Output the [x, y] coordinate of the center of the cell containing the given text.  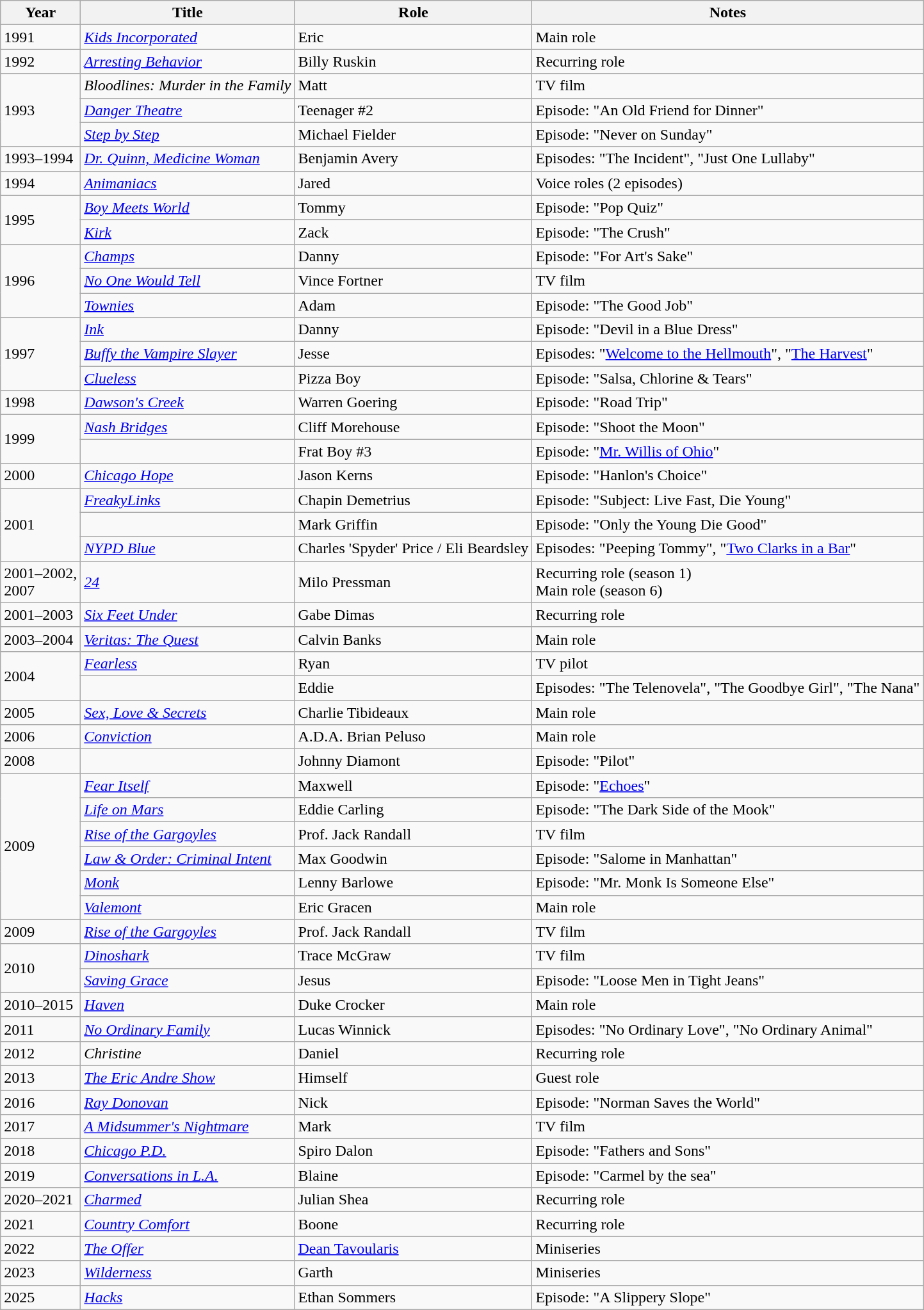
Adam [414, 305]
2025 [41, 1297]
Trace McGraw [414, 956]
2012 [41, 1053]
Voice roles (2 episodes) [727, 183]
Mark [414, 1127]
2005 [41, 713]
2004 [41, 675]
Step by Step [188, 134]
Episode: "Mr. Willis of Ohio" [727, 451]
2008 [41, 761]
2001 [41, 524]
Dean Tavoularis [414, 1249]
Lenny Barlowe [414, 883]
Episode: "Shoot the Moon" [727, 427]
Episode: "Echoes" [727, 786]
Haven [188, 1005]
24 [188, 581]
2001–2002,2007 [41, 581]
Kirk [188, 232]
Ethan Sommers [414, 1297]
A.D.A. Brian Peluso [414, 737]
Calvin Banks [414, 639]
Jesus [414, 980]
Episode: "Pop Quiz" [727, 207]
Year [41, 13]
Episode: "Devil in a Blue Dress" [727, 330]
Episode: "Fathers and Sons" [727, 1151]
Charmed [188, 1200]
Jesse [414, 354]
Nash Bridges [188, 427]
Episode: "Subject: Live Fast, Die Young" [727, 500]
Chapin Demetrius [414, 500]
1992 [41, 61]
Episode: "A Slippery Slope" [727, 1297]
Champs [188, 256]
Eric Gracen [414, 907]
Charlie Tibideaux [414, 713]
1995 [41, 220]
Title [188, 13]
2010 [41, 968]
Episode: "The Crush" [727, 232]
Episodes: "Welcome to the Hellmouth", "The Harvest" [727, 354]
Episode: "Hanlon's Choice" [727, 476]
2000 [41, 476]
Jared [414, 183]
2020–2021 [41, 1200]
Role [414, 13]
Tommy [414, 207]
Bloodlines: Murder in the Family [188, 86]
Episode: "Salsa, Chlorine & Tears" [727, 378]
The Eric Andre Show [188, 1078]
NYPD Blue [188, 549]
Episode: "Road Trip" [727, 403]
Daniel [414, 1053]
Danger Theatre [188, 110]
Teenager #2 [414, 110]
Warren Goering [414, 403]
2023 [41, 1273]
Wilderness [188, 1273]
Sex, Love & Secrets [188, 713]
2022 [41, 1249]
Episodes: "The Incident", "Just One Lullaby" [727, 159]
Country Comfort [188, 1224]
Veritas: The Quest [188, 639]
Kids Incorporated [188, 37]
Charles 'Spyder' Price / Eli Beardsley [414, 549]
Conviction [188, 737]
A Midsummer's Nightmare [188, 1127]
Christine [188, 1053]
Episode: "Mr. Monk Is Someone Else" [727, 883]
Hacks [188, 1297]
1991 [41, 37]
Clueless [188, 378]
Julian Shea [414, 1200]
Max Goodwin [414, 859]
Episode: "Pilot" [727, 761]
Michael Fielder [414, 134]
Gabe Dimas [414, 615]
Cliff Morehouse [414, 427]
Episode: "Salome in Manhattan" [727, 859]
Townies [188, 305]
Blaine [414, 1176]
Garth [414, 1273]
FreakyLinks [188, 500]
Conversations in L.A. [188, 1176]
Buffy the Vampire Slayer [188, 354]
Saving Grace [188, 980]
Dinoshark [188, 956]
Mark Griffin [414, 524]
Episode: "For Art's Sake" [727, 256]
Himself [414, 1078]
Episode: "Only the Young Die Good" [727, 524]
2001–2003 [41, 615]
Milo Pressman [414, 581]
Eddie Carling [414, 810]
Recurring role (season 1)Main role (season 6) [727, 581]
Chicago Hope [188, 476]
Boy Meets World [188, 207]
Pizza Boy [414, 378]
Chicago P.D. [188, 1151]
Fear Itself [188, 786]
Spiro Dalon [414, 1151]
Ray Donovan [188, 1102]
1997 [41, 354]
Boone [414, 1224]
Dawson's Creek [188, 403]
Eric [414, 37]
Maxwell [414, 786]
2011 [41, 1029]
1993–1994 [41, 159]
2003–2004 [41, 639]
Valemont [188, 907]
Episode: "The Good Job" [727, 305]
Zack [414, 232]
Notes [727, 13]
Animaniacs [188, 183]
Episode: "Carmel by the sea" [727, 1176]
Episodes: "Peeping Tommy", "Two Clarks in a Bar" [727, 549]
Johnny Diamont [414, 761]
Frat Boy #3 [414, 451]
Eddie [414, 688]
2006 [41, 737]
Episode: "Loose Men in Tight Jeans" [727, 980]
Billy Ruskin [414, 61]
Jason Kerns [414, 476]
Arresting Behavior [188, 61]
No One Would Tell [188, 280]
Dr. Quinn, Medicine Woman [188, 159]
Episodes: "The Telenovela", "The Goodbye Girl", "The Nana" [727, 688]
Episode: "Norman Saves the World" [727, 1102]
2021 [41, 1224]
Matt [414, 86]
2017 [41, 1127]
1998 [41, 403]
The Offer [188, 1249]
1999 [41, 439]
Life on Mars [188, 810]
Episodes: "No Ordinary Love", "No Ordinary Animal" [727, 1029]
Fearless [188, 663]
Guest role [727, 1078]
Duke Crocker [414, 1005]
Vince Fortner [414, 280]
2016 [41, 1102]
1996 [41, 280]
1993 [41, 110]
Six Feet Under [188, 615]
Episode: "Never on Sunday" [727, 134]
Law & Order: Criminal Intent [188, 859]
2010–2015 [41, 1005]
2019 [41, 1176]
2018 [41, 1151]
No Ordinary Family [188, 1029]
Ryan [414, 663]
Lucas Winnick [414, 1029]
Episode: "The Dark Side of the Mook" [727, 810]
2013 [41, 1078]
Episode: "An Old Friend for Dinner" [727, 110]
TV pilot [727, 663]
Benjamin Avery [414, 159]
Ink [188, 330]
Nick [414, 1102]
1994 [41, 183]
Monk [188, 883]
